Scan for the cell matching the given text and deliver its (X, Y) coordinate at center. 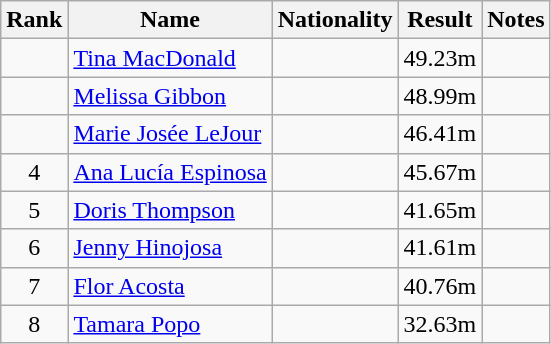
Ana Lucía Espinosa (170, 172)
Tina MacDonald (170, 58)
Doris Thompson (170, 210)
8 (34, 324)
Rank (34, 20)
49.23m (440, 58)
41.61m (440, 248)
Flor Acosta (170, 286)
46.41m (440, 134)
40.76m (440, 286)
5 (34, 210)
Notes (516, 20)
Marie Josée LeJour (170, 134)
4 (34, 172)
Name (170, 20)
Result (440, 20)
7 (34, 286)
Melissa Gibbon (170, 96)
6 (34, 248)
Nationality (335, 20)
41.65m (440, 210)
48.99m (440, 96)
45.67m (440, 172)
32.63m (440, 324)
Jenny Hinojosa (170, 248)
Tamara Popo (170, 324)
